Pinpoint the cell where the given text exists, returning its [x, y] midpoint coordinate. 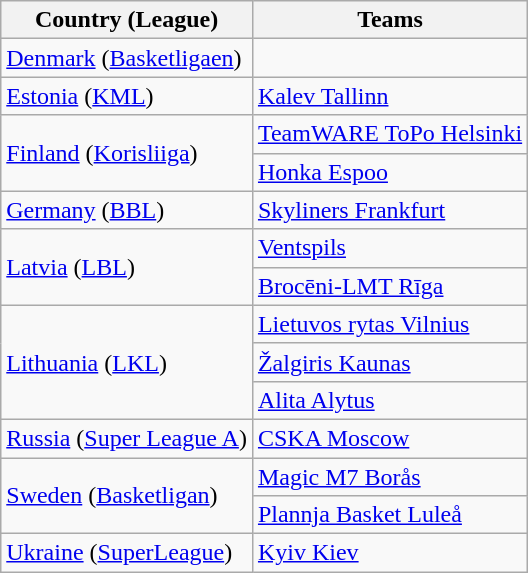
Finland (Korisliiga) [127, 153]
Denmark (Basketligaen) [127, 58]
Brocēni-LMT Rīga [390, 286]
Ukraine (SuperLeague) [127, 553]
TeamWARE ToPo Helsinki [390, 134]
Magic M7 Borås [390, 477]
Alita Alytus [390, 400]
Skyliners Frankfurt [390, 210]
Teams [390, 20]
Country (League) [127, 20]
Kalev Tallinn [390, 96]
Kyiv Kiev [390, 553]
Žalgiris Kaunas [390, 362]
Lietuvos rytas Vilnius [390, 324]
CSKA Moscow [390, 438]
Germany (BBL) [127, 210]
Sweden (Basketligan) [127, 496]
Russia (Super League A) [127, 438]
Estonia (KML) [127, 96]
Ventspils [390, 248]
Lithuania (LKL) [127, 362]
Plannja Basket Luleå [390, 515]
Latvia (LBL) [127, 267]
Honka Espoo [390, 172]
